Scan for the cell matching the given text and deliver its (x, y) coordinate at center. 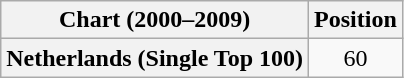
60 (356, 58)
Position (356, 20)
Chart (2000–2009) (155, 20)
Netherlands (Single Top 100) (155, 58)
